Identify which cell holds the provided text, then report its (X, Y) central coordinate. 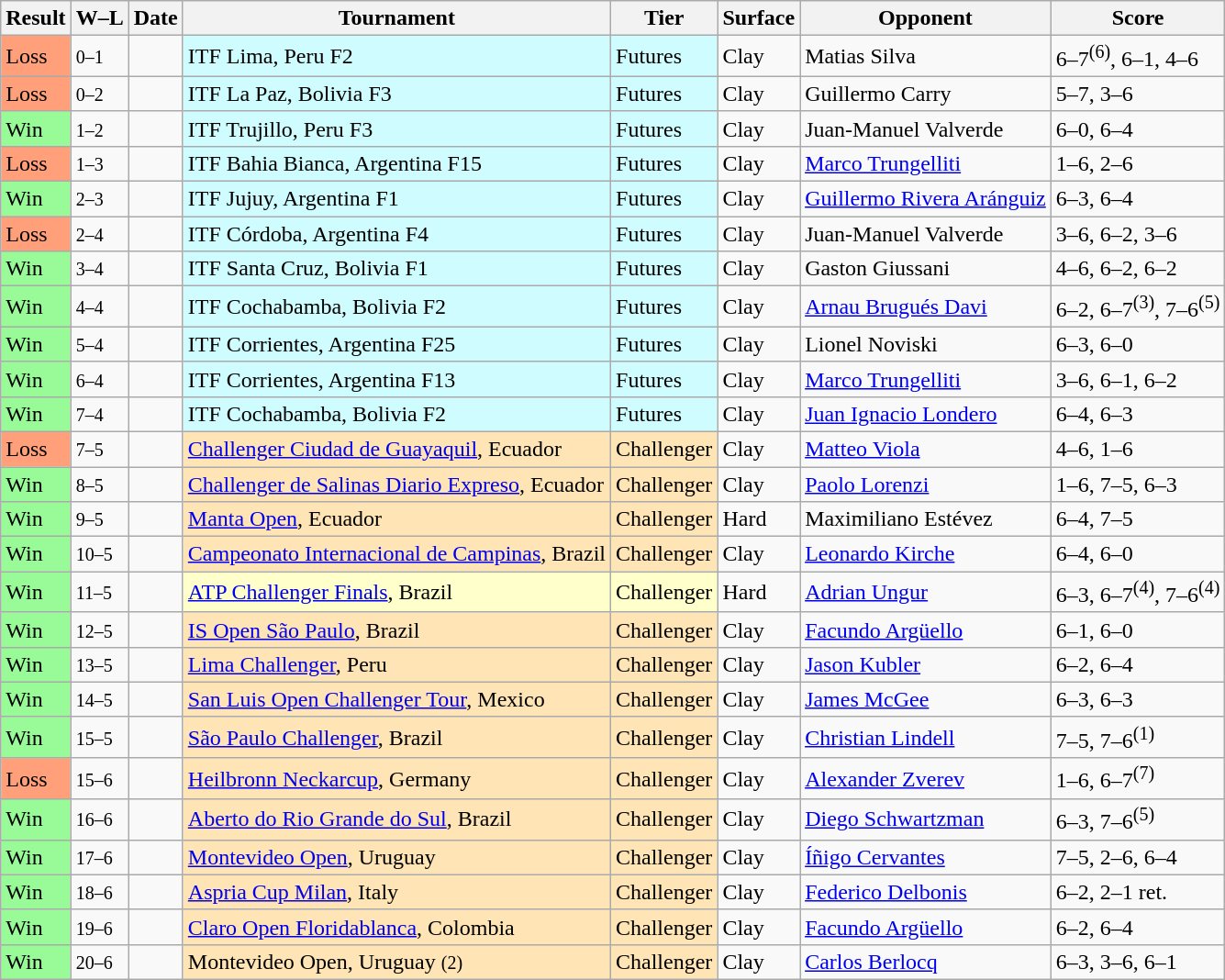
San Luis Open Challenger Tour, Mexico (396, 699)
ITF Jujuy, Argentina F1 (396, 199)
Gaston Giussani (926, 269)
ITF Santa Cruz, Bolivia F1 (396, 269)
Íñigo Cervantes (926, 857)
Matteo Viola (926, 449)
1–6, 6–7(7) (1138, 778)
14–5 (99, 699)
8–5 (99, 484)
James McGee (926, 699)
6–3, 6–4 (1138, 199)
1–3 (99, 163)
10–5 (99, 554)
5–7, 3–6 (1138, 94)
Matias Silva (926, 57)
Opponent (926, 18)
Leonardo Kirche (926, 554)
Guillermo Rivera Aránguiz (926, 199)
2–4 (99, 234)
Adrian Ungur (926, 593)
7–4 (99, 414)
ITF Corrientes, Argentina F25 (396, 344)
0–2 (99, 94)
3–6, 6–2, 3–6 (1138, 234)
Surface (759, 18)
Arnau Brugués Davi (926, 306)
ITF Lima, Peru F2 (396, 57)
6–4, 7–5 (1138, 519)
Lionel Noviski (926, 344)
0–1 (99, 57)
Guillermo Carry (926, 94)
ITF La Paz, Bolivia F3 (396, 94)
Christian Lindell (926, 738)
Campeonato Internacional de Campinas, Brazil (396, 554)
6–3, 6–0 (1138, 344)
6–3, 3–6, 6–1 (1138, 962)
6–2, 2–1 ret. (1138, 892)
7–5 (99, 449)
19–6 (99, 927)
Alexander Zverev (926, 778)
1–2 (99, 128)
Date (156, 18)
6–3, 6–3 (1138, 699)
6–3, 6–7(4), 7–6(4) (1138, 593)
Challenger Ciudad de Guayaquil, Ecuador (396, 449)
5–4 (99, 344)
6–7(6), 6–1, 4–6 (1138, 57)
6–1, 6–0 (1138, 629)
4–6, 1–6 (1138, 449)
13–5 (99, 664)
Aberto do Rio Grande do Sul, Brazil (396, 820)
Jason Kubler (926, 664)
6–2, 6–7(3), 7–6(5) (1138, 306)
4–4 (99, 306)
ITF Trujillo, Peru F3 (396, 128)
Score (1138, 18)
6–3, 7–6(5) (1138, 820)
Challenger de Salinas Diario Expreso, Ecuador (396, 484)
Paolo Lorenzi (926, 484)
16–6 (99, 820)
9–5 (99, 519)
4–6, 6–2, 6–2 (1138, 269)
Diego Schwartzman (926, 820)
17–6 (99, 857)
ITF Corrientes, Argentina F13 (396, 379)
Claro Open Floridablanca, Colombia (396, 927)
W–L (99, 18)
Manta Open, Ecuador (396, 519)
ATP Challenger Finals, Brazil (396, 593)
20–6 (99, 962)
Result (36, 18)
Heilbronn Neckarcup, Germany (396, 778)
7–5, 2–6, 6–4 (1138, 857)
18–6 (99, 892)
Tier (664, 18)
Lima Challenger, Peru (396, 664)
ITF Córdoba, Argentina F4 (396, 234)
15–5 (99, 738)
Montevideo Open, Uruguay (396, 857)
12–5 (99, 629)
Tournament (396, 18)
São Paulo Challenger, Brazil (396, 738)
11–5 (99, 593)
6–4, 6–0 (1138, 554)
Maximiliano Estévez (926, 519)
Carlos Berlocq (926, 962)
2–3 (99, 199)
7–5, 7–6(1) (1138, 738)
Montevideo Open, Uruguay (2) (396, 962)
Aspria Cup Milan, Italy (396, 892)
Juan Ignacio Londero (926, 414)
IS Open São Paulo, Brazil (396, 629)
1–6, 2–6 (1138, 163)
15–6 (99, 778)
3–6, 6–1, 6–2 (1138, 379)
Federico Delbonis (926, 892)
1–6, 7–5, 6–3 (1138, 484)
ITF Bahia Bianca, Argentina F15 (396, 163)
3–4 (99, 269)
6–4, 6–3 (1138, 414)
6–0, 6–4 (1138, 128)
6–4 (99, 379)
